Detect which cell encompasses the target text, then output its (x, y) center coordinate. 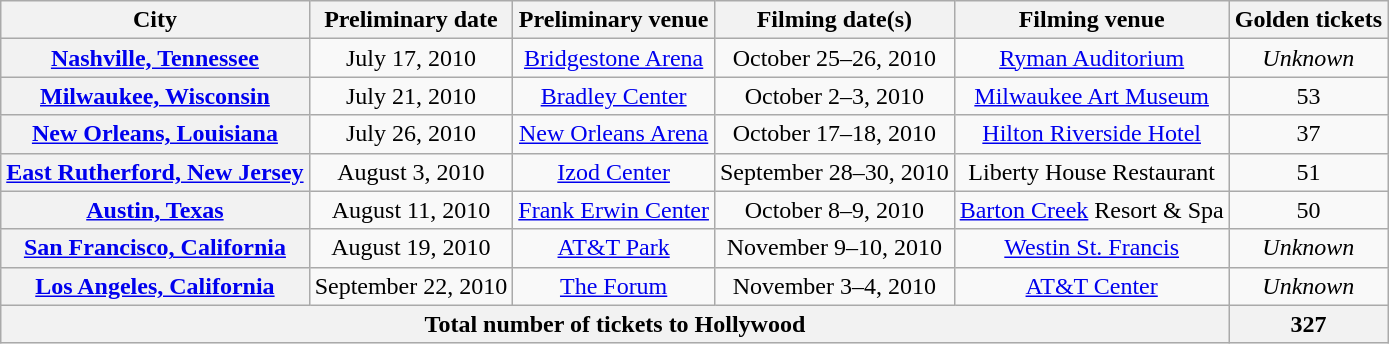
November 3–4, 2010 (834, 286)
October 2–3, 2010 (834, 96)
Izod Center (614, 172)
July 26, 2010 (411, 134)
New Orleans Arena (614, 134)
50 (1308, 210)
Austin, Texas (155, 210)
San Francisco, California (155, 248)
November 9–10, 2010 (834, 248)
Barton Creek Resort & Spa (1092, 210)
Bradley Center (614, 96)
37 (1308, 134)
Los Angeles, California (155, 286)
Bridgestone Arena (614, 58)
51 (1308, 172)
August 11, 2010 (411, 210)
Total number of tickets to Hollywood (615, 324)
Filming date(s) (834, 20)
September 22, 2010 (411, 286)
327 (1308, 324)
East Rutherford, New Jersey (155, 172)
Milwaukee, Wisconsin (155, 96)
Ryman Auditorium (1092, 58)
Westin St. Francis (1092, 248)
August 19, 2010 (411, 248)
Preliminary venue (614, 20)
October 17–18, 2010 (834, 134)
August 3, 2010 (411, 172)
AT&T Center (1092, 286)
Liberty House Restaurant (1092, 172)
Golden tickets (1308, 20)
September 28–30, 2010 (834, 172)
New Orleans, Louisiana (155, 134)
Hilton Riverside Hotel (1092, 134)
The Forum (614, 286)
Preliminary date (411, 20)
July 21, 2010 (411, 96)
Filming venue (1092, 20)
53 (1308, 96)
Frank Erwin Center (614, 210)
October 25–26, 2010 (834, 58)
October 8–9, 2010 (834, 210)
AT&T Park (614, 248)
July 17, 2010 (411, 58)
Milwaukee Art Museum (1092, 96)
City (155, 20)
Nashville, Tennessee (155, 58)
